Extract the (X, Y) coordinate from the center of the cell holding the provided text.  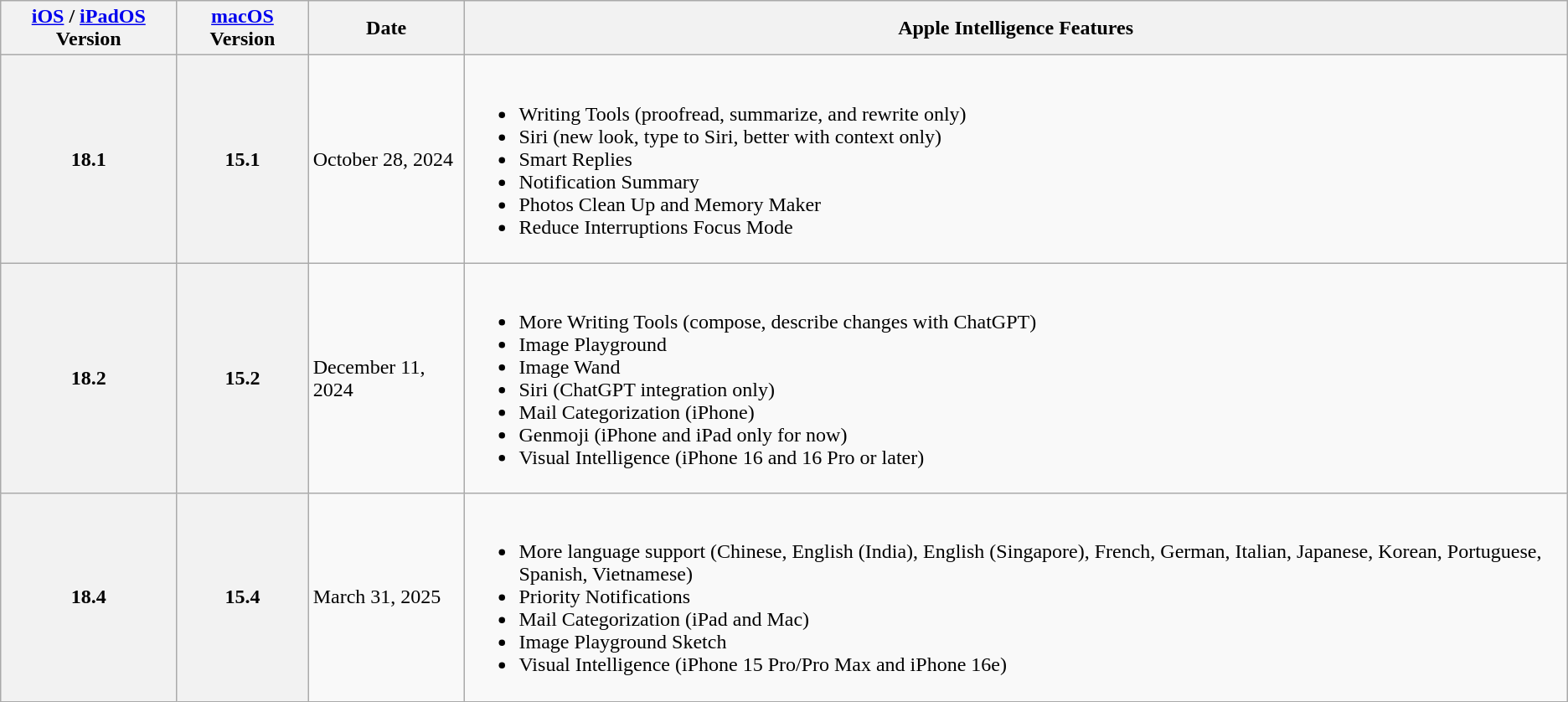
18.2 (89, 379)
18.1 (89, 159)
iOS / iPadOS Version (89, 28)
December 11, 2024 (386, 379)
18.4 (89, 597)
Date (386, 28)
Apple Intelligence Features (1015, 28)
March 31, 2025 (386, 597)
15.4 (243, 597)
15.1 (243, 159)
15.2 (243, 379)
macOS Version (243, 28)
October 28, 2024 (386, 159)
